Pinpoint the cell where the given text exists, returning its [x, y] midpoint coordinate. 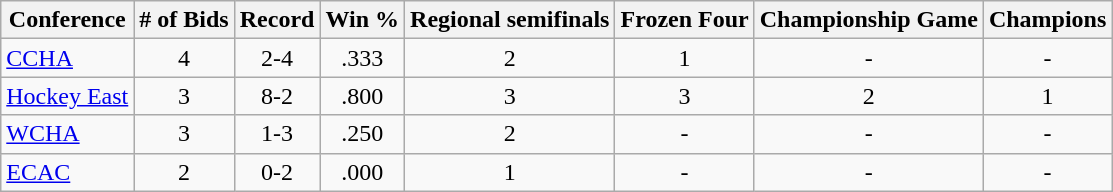
Hockey East [68, 96]
4 [184, 58]
Frozen Four [684, 20]
Championship Game [868, 20]
.800 [362, 96]
# of Bids [184, 20]
Regional semifinals [510, 20]
CCHA [68, 58]
Record [277, 20]
.250 [362, 134]
1-3 [277, 134]
Win % [362, 20]
0-2 [277, 172]
.000 [362, 172]
8-2 [277, 96]
Champions [1047, 20]
Conference [68, 20]
WCHA [68, 134]
ECAC [68, 172]
.333 [362, 58]
2-4 [277, 58]
